Capture the cell that displays the provided text and extract its [X, Y] central coordinate. 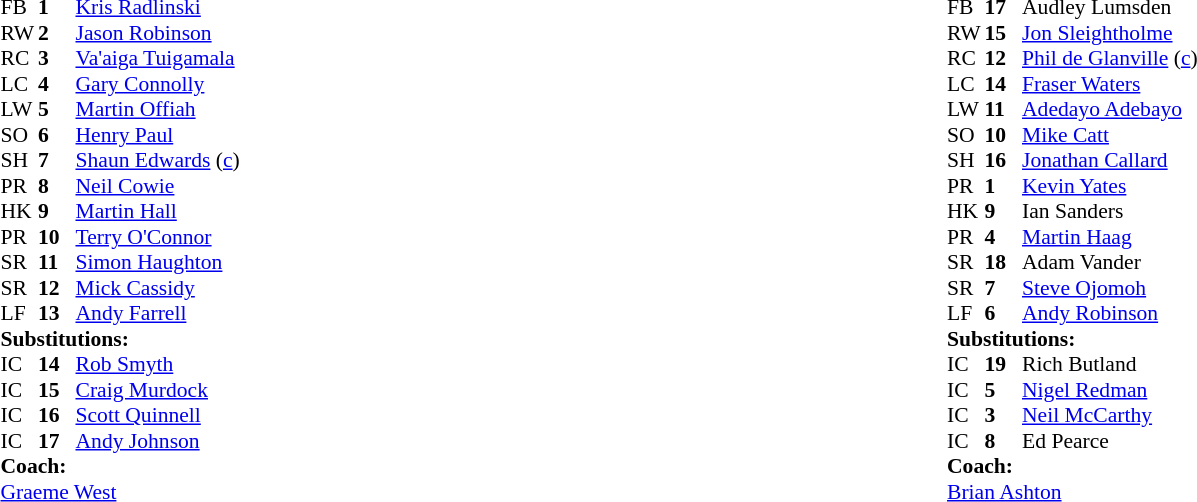
Martin Offiah [158, 109]
Scott Quinnell [158, 415]
Mick Cassidy [158, 288]
Simon Haughton [158, 263]
Substitutions: [120, 339]
13 [57, 313]
18 [1003, 263]
Gary Connolly [158, 84]
Va'aiga Tuigamala [158, 59]
17 [57, 441]
1 [1003, 186]
Coach: [120, 467]
Craig Murdock [158, 390]
Henry Paul [158, 135]
Neil Cowie [158, 186]
Shaun Edwards (c) [158, 161]
Jason Robinson [158, 33]
Rob Smyth [158, 365]
19 [1003, 365]
Terry O'Connor [158, 237]
Andy Johnson [158, 441]
2 [57, 33]
Andy Farrell [158, 313]
Martin Hall [158, 211]
